Locate the cell with the specified text and output its [x, y] center coordinate. 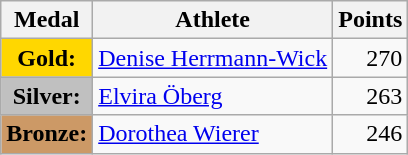
Medal [47, 20]
Elvira Öberg [213, 96]
270 [370, 58]
Denise Herrmann-Wick [213, 58]
Silver: [47, 96]
263 [370, 96]
Dorothea Wierer [213, 134]
Bronze: [47, 134]
246 [370, 134]
Athlete [213, 20]
Gold: [47, 58]
Points [370, 20]
